Detect which cell encompasses the target text, then output its (x, y) center coordinate. 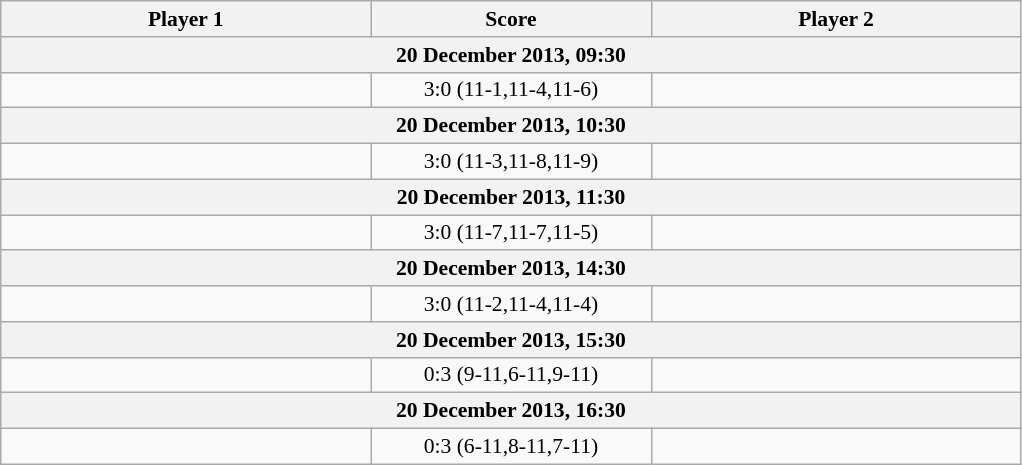
0:3 (9-11,6-11,9-11) (511, 375)
20 December 2013, 15:30 (511, 340)
3:0 (11-3,11-8,11-9) (511, 162)
20 December 2013, 11:30 (511, 197)
Player 2 (836, 19)
20 December 2013, 14:30 (511, 269)
3:0 (11-7,11-7,11-5) (511, 233)
Score (511, 19)
20 December 2013, 10:30 (511, 126)
20 December 2013, 09:30 (511, 55)
20 December 2013, 16:30 (511, 411)
Player 1 (186, 19)
3:0 (11-2,11-4,11-4) (511, 304)
0:3 (6-11,8-11,7-11) (511, 447)
3:0 (11-1,11-4,11-6) (511, 90)
